Capture the cell that displays the provided text and extract its [x, y] central coordinate. 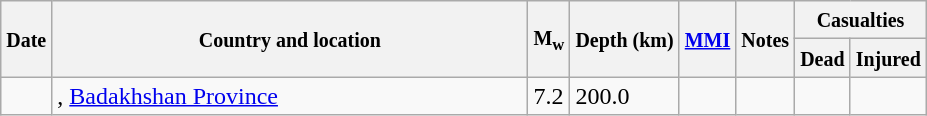
Date [26, 39]
200.0 [624, 96]
Notes [766, 39]
, Badakhshan Province [290, 96]
MMI [708, 39]
Injured [888, 58]
Depth (km) [624, 39]
7.2 [549, 96]
Country and location [290, 39]
Dead [823, 58]
Mw [549, 39]
Casualties [861, 20]
